Find where the given text appears and provide that cell's center as (x, y) coordinate. 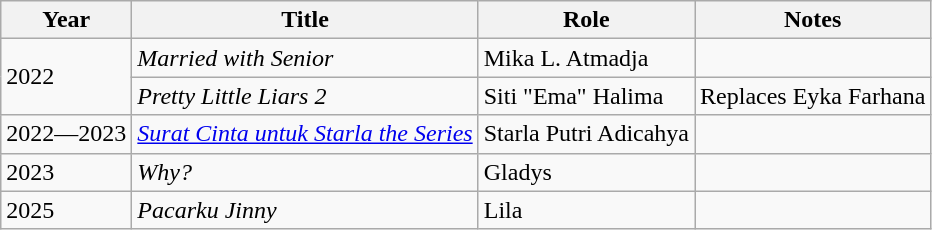
Starla Putri Adicahya (586, 134)
Lila (586, 210)
Siti "Ema" Halima (586, 96)
Surat Cinta untuk Starla the Series (305, 134)
Replaces Eyka Farhana (813, 96)
Title (305, 20)
Why? (305, 172)
2022—2023 (66, 134)
Gladys (586, 172)
Mika L. Atmadja (586, 58)
Pacarku Jinny (305, 210)
Married with Senior (305, 58)
Year (66, 20)
2022 (66, 77)
2025 (66, 210)
Role (586, 20)
Notes (813, 20)
2023 (66, 172)
Pretty Little Liars 2 (305, 96)
